Determine the [x, y] coordinate at the center of the cell enclosing the given text.  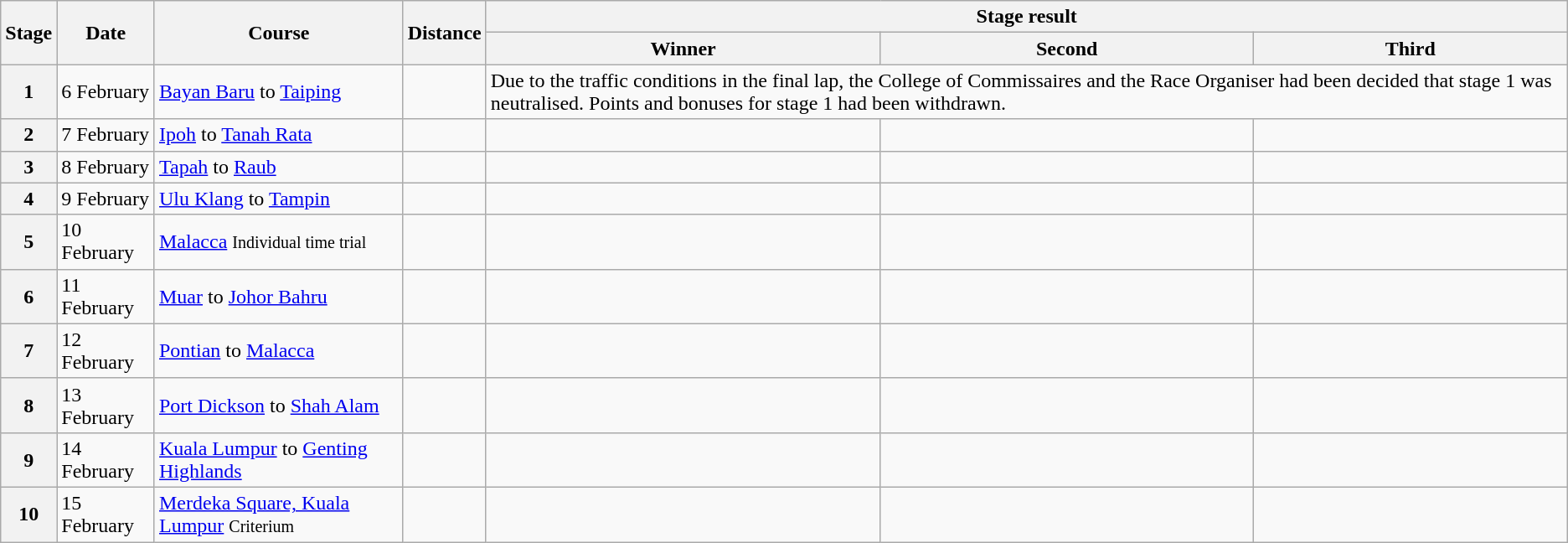
3 [28, 167]
8 February [106, 167]
6 February [106, 92]
Pontian to Malacca [278, 350]
12 February [106, 350]
Merdeka Square, Kuala Lumpur Criterium [278, 515]
Stage [28, 33]
Ulu Klang to Tampin [278, 199]
Third [1411, 49]
Course [278, 33]
7 [28, 350]
Malacca Individual time trial [278, 241]
1 [28, 92]
11 February [106, 297]
Bayan Baru to Taiping [278, 92]
Distance [444, 33]
Tapah to Raub [278, 167]
Ipoh to Tanah Rata [278, 135]
Second [1067, 49]
2 [28, 135]
8 [28, 406]
Port Dickson to Shah Alam [278, 406]
Winner [683, 49]
6 [28, 297]
Kuala Lumpur to Genting Highlands [278, 459]
9 [28, 459]
5 [28, 241]
Date [106, 33]
10 February [106, 241]
Stage result [1027, 17]
Muar to Johor Bahru [278, 297]
15 February [106, 515]
9 February [106, 199]
10 [28, 515]
13 February [106, 406]
4 [28, 199]
7 February [106, 135]
14 February [106, 459]
